Determine the (X, Y) coordinate at the center of the cell enclosing the given text.  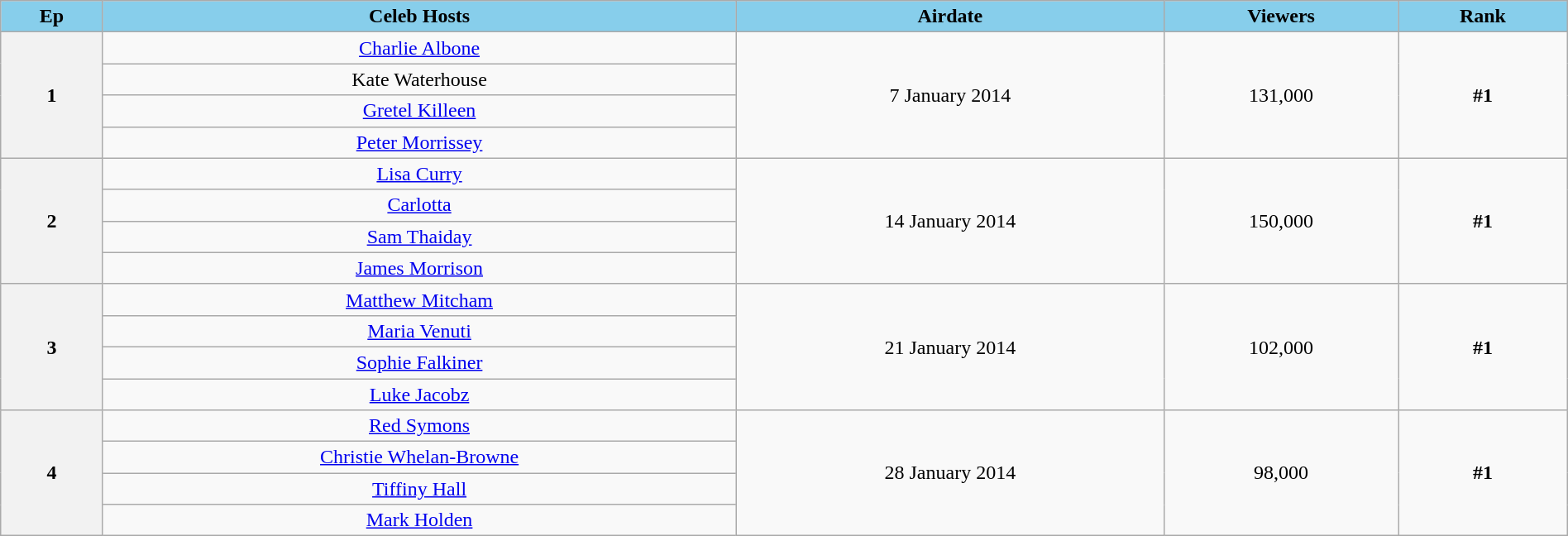
Mark Holden (419, 520)
Kate Waterhouse (419, 79)
131,000 (1282, 95)
1 (51, 95)
Maria Venuti (419, 331)
7 January 2014 (950, 95)
Celeb Hosts (419, 17)
Charlie Albone (419, 48)
28 January 2014 (950, 473)
150,000 (1282, 221)
Lisa Curry (419, 174)
14 January 2014 (950, 221)
2 (51, 221)
Carlotta (419, 205)
Christie Whelan-Browne (419, 457)
Viewers (1282, 17)
Airdate (950, 17)
98,000 (1282, 473)
102,000 (1282, 347)
Sam Thaiday (419, 237)
3 (51, 347)
James Morrison (419, 268)
Luke Jacobz (419, 395)
Matthew Mitcham (419, 299)
Gretel Killeen (419, 111)
Sophie Falkiner (419, 362)
21 January 2014 (950, 347)
Ep (51, 17)
Tiffiny Hall (419, 489)
Rank (1484, 17)
Peter Morrissey (419, 142)
Red Symons (419, 426)
4 (51, 473)
